From the cell containing the given text, extract its center point as (x, y) coordinate. 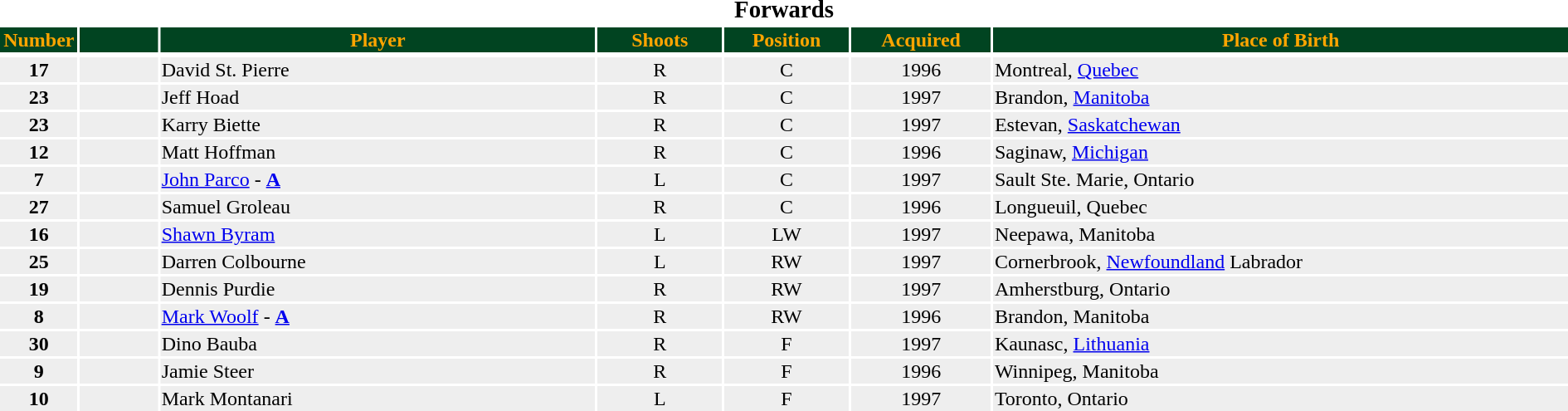
Longueuil, Quebec (1281, 207)
10 (39, 399)
Karry Biette (377, 125)
John Parco - A (377, 179)
Place of Birth (1281, 40)
Darren Colbourne (377, 262)
Samuel Groleau (377, 207)
30 (39, 344)
Toronto, Ontario (1281, 399)
Sault Ste. Marie, Ontario (1281, 179)
9 (39, 371)
7 (39, 179)
Acquired (921, 40)
Kaunasc, Lithuania (1281, 344)
Dino Bauba (377, 344)
Jeff Hoad (377, 97)
Shoots (660, 40)
19 (39, 289)
Player (377, 40)
Dennis Purdie (377, 289)
16 (39, 234)
Mark Woolf - A (377, 316)
12 (39, 152)
Position (786, 40)
Estevan, Saskatchewan (1281, 125)
Number (39, 40)
David St. Pierre (377, 70)
17 (39, 70)
Mark Montanari (377, 399)
Winnipeg, Manitoba (1281, 371)
Jamie Steer (377, 371)
8 (39, 316)
Saginaw, Michigan (1281, 152)
Matt Hoffman (377, 152)
Neepawa, Manitoba (1281, 234)
25 (39, 262)
Cornerbrook, Newfoundland Labrador (1281, 262)
Shawn Byram (377, 234)
27 (39, 207)
LW (786, 234)
Amherstburg, Ontario (1281, 289)
Montreal, Quebec (1281, 70)
